Return the [x, y] coordinate for the center point of the cell that contains the specified text.  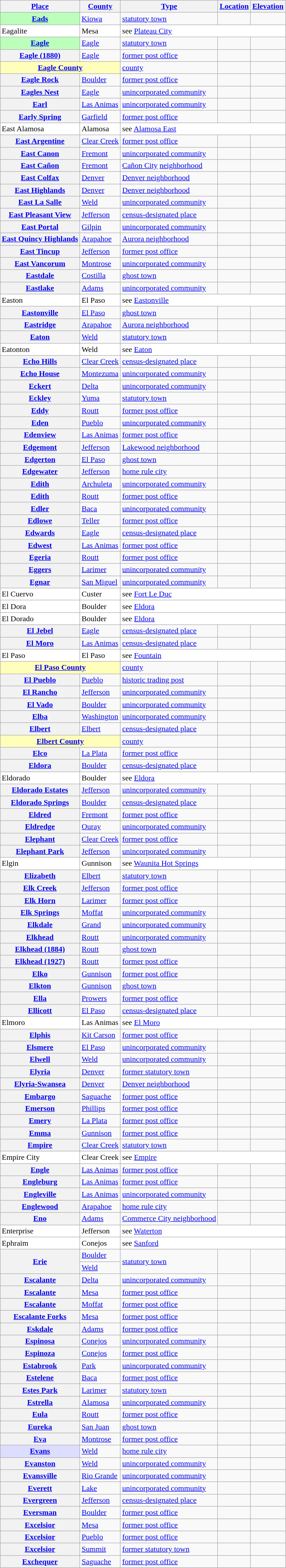
Espinoza [40, 1353]
Exchequer [40, 1562]
see Fountain [203, 655]
San Miguel [100, 582]
Eldorado [40, 778]
Rio Grande [100, 1476]
Costilla [100, 276]
Everett [40, 1488]
Eggers [40, 570]
Elkton [40, 986]
El Dorado [40, 619]
historic trading post [169, 680]
Estes Park [40, 1390]
Eastonville [40, 312]
East Colfax [40, 178]
Echo Hills [40, 362]
see Plateau City [203, 31]
Montezuma [100, 374]
Eldredge [40, 827]
East Canon [40, 153]
see Eastonville [203, 300]
Elizabeth [40, 876]
Edgemont [40, 447]
Elwell [40, 1059]
Elkhead (1927) [40, 962]
Eversman [40, 1512]
El Jebel [40, 631]
Evergreen [40, 1500]
Yuma [100, 398]
El Paso County [60, 668]
see El Moro [203, 1023]
see Empire [203, 1158]
Estelene [40, 1378]
Ella [40, 998]
Kiowa [100, 19]
Elco [40, 753]
Egeria [40, 558]
Estrella [40, 1402]
Egnar [40, 582]
Ellicott [40, 1010]
Eldred [40, 815]
Elyria-Swansea [40, 1084]
Engleburg [40, 1182]
see Eaton [203, 349]
East Vancorum [40, 263]
Elgin [40, 863]
Earl [40, 104]
Edgerton [40, 459]
Eckert [40, 386]
El Moro [40, 643]
Park [100, 1366]
Elsmere [40, 1047]
see Waunita Hot Springs [203, 863]
El Rancho [40, 692]
Washington [100, 716]
Englewood [40, 1206]
Empire City [40, 1158]
Enterprise [40, 1231]
Emerson [40, 1108]
Elko [40, 974]
Early Spring [40, 116]
see Fort Le Duc [203, 594]
Eckley [40, 398]
Elkdale [40, 925]
Emma [40, 1133]
Eagle (1880) [40, 55]
Lakewood neighborhood [169, 447]
Emery [40, 1121]
Eno [40, 1219]
Espinosa [40, 1341]
Evanston [40, 1463]
Eula [40, 1415]
Eatonton [40, 349]
San Juan [100, 1427]
Eldora [40, 766]
Elyria [40, 1072]
Engle [40, 1170]
Commerce City neighborhood [169, 1219]
Eddy [40, 410]
Eaton [40, 337]
Eastdale [40, 276]
Edenview [40, 435]
Elbert County [60, 741]
East Highlands [40, 190]
Escalante Forks [40, 1316]
Engleville [40, 1194]
Teller [100, 521]
Edlowe [40, 521]
Eldorado Estates [40, 790]
Location [234, 6]
Custer [100, 594]
Edwards [40, 533]
Garfield [100, 116]
Easton [40, 300]
Ephraim [40, 1243]
Kit Carson [100, 1035]
Elk Creek [40, 888]
Eagle Rock [40, 80]
El Pueblo [40, 680]
Elphis [40, 1035]
Evans [40, 1451]
Place [40, 6]
Embargo [40, 1096]
Empire [40, 1145]
East Tincup [40, 251]
Edwest [40, 545]
Elevation [268, 6]
Evansville [40, 1476]
East Quincy Highlands [40, 239]
Ouray [100, 827]
Elephant Park [40, 851]
Estabrook [40, 1366]
Eskdale [40, 1329]
East Portal [40, 227]
Eden [40, 423]
East Pleasant View [40, 215]
Lake [100, 1488]
Summit [100, 1549]
Elmoro [40, 1023]
see Alamosa East [203, 129]
County [100, 6]
East Alamosa [40, 129]
Phillips [100, 1108]
Elba [40, 716]
East Cañon [40, 166]
Eva [40, 1439]
Echo House [40, 374]
Eagalite [40, 31]
Elkhead (1884) [40, 949]
Eagle County [60, 68]
El Dora [40, 606]
Edler [40, 508]
Eagles Nest [40, 92]
Eastridge [40, 325]
see Sanford [203, 1243]
Erie [40, 1261]
Elephant [40, 839]
Archuleta [100, 484]
Cañon City neighborhood [169, 166]
Elkhead [40, 937]
Eldorado Springs [40, 802]
Eads [40, 19]
East Argentine [40, 141]
Elk Horn [40, 900]
East La Salle [40, 202]
see Waterton [203, 1231]
Gilpin [100, 227]
Grand [100, 925]
El Vado [40, 704]
Eastlake [40, 288]
Edgewater [40, 472]
Type [169, 6]
Elk Springs [40, 912]
Eureka [40, 1427]
El Cuervo [40, 594]
Prowers [100, 998]
